Provide the [x, y] coordinate of the cell's center where the given text is located.  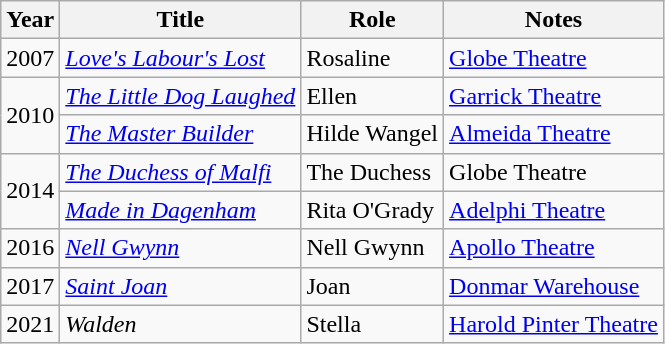
Stella [372, 324]
Role [372, 20]
2014 [30, 191]
Apollo Theatre [554, 248]
Rita O'Grady [372, 210]
Love's Labour's Lost [180, 58]
2010 [30, 115]
Title [180, 20]
Made in Dagenham [180, 210]
2007 [30, 58]
Almeida Theatre [554, 134]
Notes [554, 20]
Rosaline [372, 58]
Year [30, 20]
2016 [30, 248]
Walden [180, 324]
The Duchess [372, 172]
The Little Dog Laughed [180, 96]
2021 [30, 324]
The Duchess of Malfi [180, 172]
Donmar Warehouse [554, 286]
Garrick Theatre [554, 96]
Joan [372, 286]
Ellen [372, 96]
2017 [30, 286]
Harold Pinter Theatre [554, 324]
Adelphi Theatre [554, 210]
Saint Joan [180, 286]
Hilde Wangel [372, 134]
The Master Builder [180, 134]
